Find where the given text appears and provide that cell's center as [X, Y] coordinate. 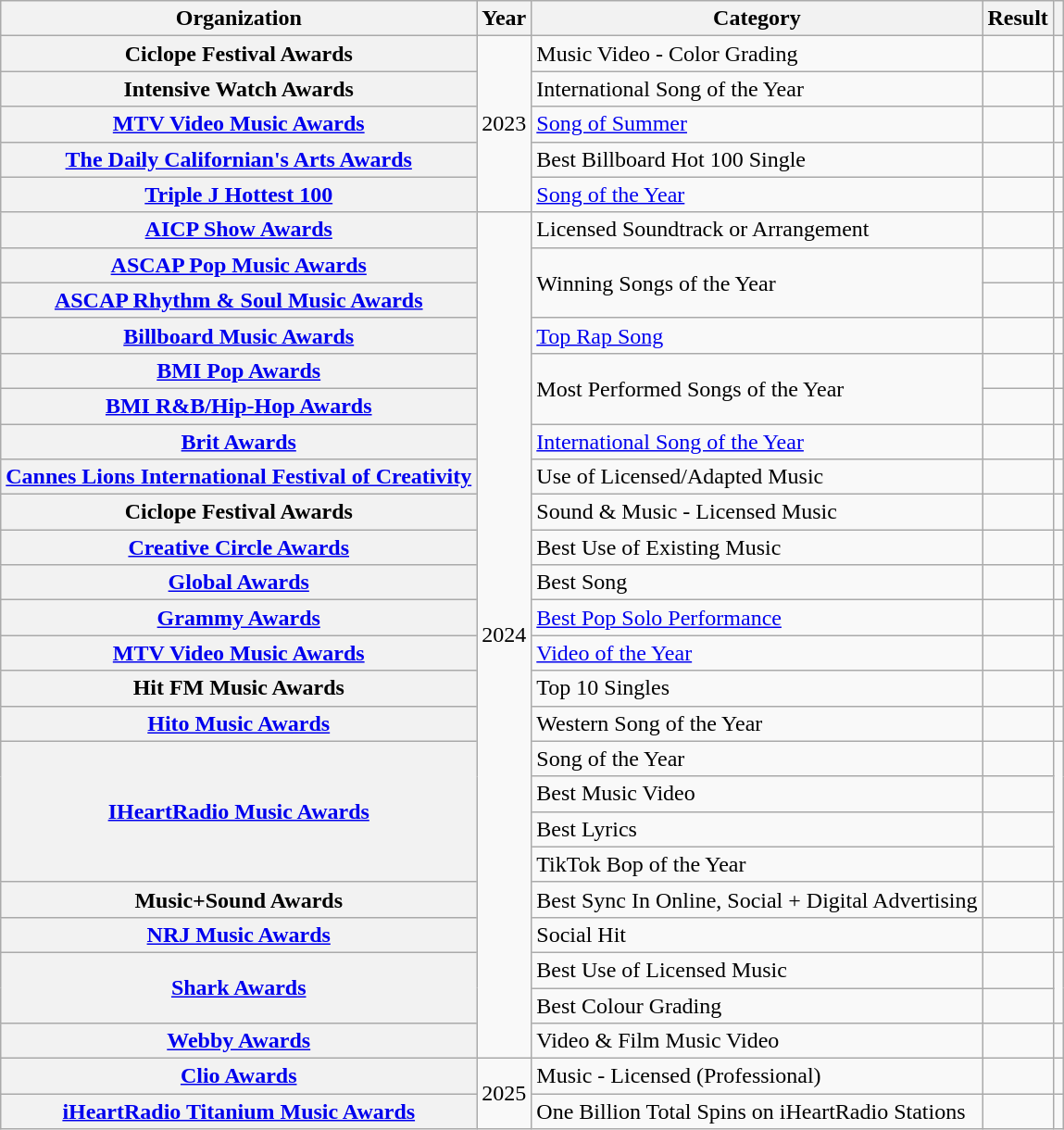
Best Song [757, 583]
ASCAP Pop Music Awards [239, 265]
2024 [504, 635]
Triple J Hottest 100 [239, 195]
Western Song of the Year [757, 723]
iHeartRadio Titanium Music Awards [239, 1111]
Most Performed Songs of the Year [757, 388]
Organization [239, 19]
TikTok Bop of the Year [757, 864]
Best Colour Grading [757, 1005]
ASCAP Rhythm & Soul Music Awards [239, 300]
Brit Awards [239, 442]
Social Hit [757, 935]
Clio Awards [239, 1076]
Best Sync In Online, Social + Digital Advertising [757, 899]
Use of Licensed/Adapted Music [757, 477]
Intensive Watch Awards [239, 89]
Top 10 Singles [757, 688]
Best Billboard Hot 100 Single [757, 159]
Video & Film Music Video [757, 1041]
Global Awards [239, 583]
AICP Show Awards [239, 230]
Best Pop Solo Performance [757, 618]
The Daily Californian's Arts Awards [239, 159]
Year [504, 19]
Licensed Soundtrack or Arrangement [757, 230]
BMI Pop Awards [239, 370]
Webby Awards [239, 1041]
Billboard Music Awards [239, 335]
Music+Sound Awards [239, 899]
Creative Circle Awards [239, 547]
Result [1018, 19]
2023 [504, 124]
Hito Music Awards [239, 723]
Best Use of Existing Music [757, 547]
Music Video - Color Grading [757, 54]
Category [757, 19]
Music - Licensed (Professional) [757, 1076]
NRJ Music Awards [239, 935]
Best Music Video [757, 794]
Hit FM Music Awards [239, 688]
Winning Songs of the Year [757, 282]
Song of Summer [757, 124]
Top Rap Song [757, 335]
BMI R&B/Hip-Hop Awards [239, 406]
Video of the Year [757, 653]
One Billion Total Spins on iHeartRadio Stations [757, 1111]
Grammy Awards [239, 618]
2025 [504, 1094]
Cannes Lions International Festival of Creativity [239, 477]
IHeartRadio Music Awards [239, 811]
Sound & Music - Licensed Music [757, 512]
Best Lyrics [757, 829]
Shark Awards [239, 987]
Best Use of Licensed Music [757, 970]
